Find where the given text appears and provide that cell's center as [x, y] coordinate. 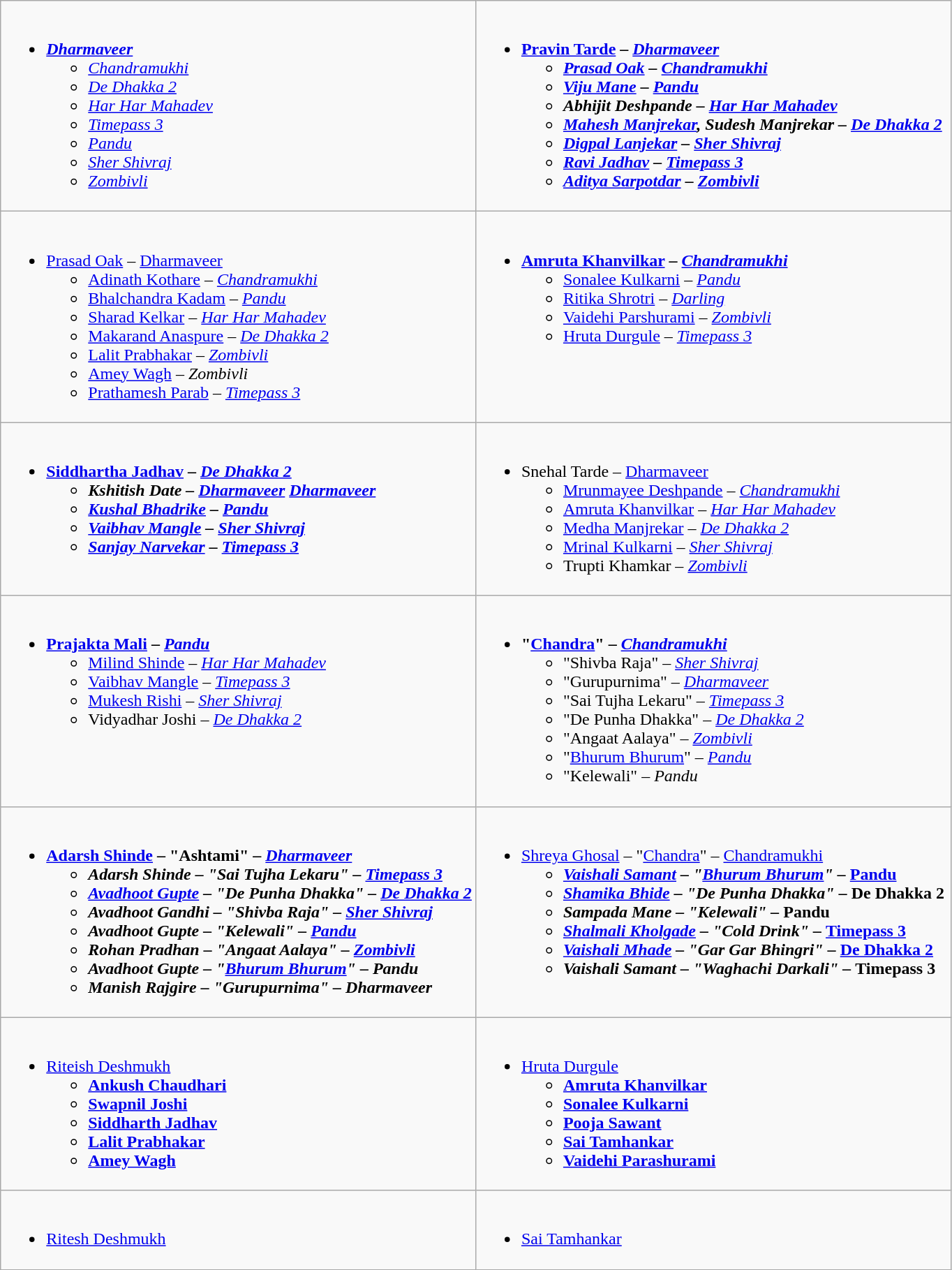
Amruta Khanvilkar – ChandramukhiSonalee Kulkarni – PanduRitika Shrotri – DarlingVaidehi Parshurami – ZombivliHruta Durgule – Timepass 3 [713, 317]
Riteish DeshmukhAnkush ChaudhariSwapnil JoshiSiddharth JadhavLalit PrabhakarAmey Wagh [239, 1104]
Prajakta Mali – PanduMilind Shinde – Har Har MahadevVaibhav Mangle – Timepass 3Mukesh Rishi – Sher ShivrajVidyadhar Joshi – De Dhakka 2 [239, 701]
Hruta DurguleAmruta KhanvilkarSonalee KulkarniPooja SawantSai TamhankarVaidehi Parashurami [713, 1104]
Sai Tamhankar [713, 1230]
Siddhartha Jadhav – De Dhakka 2Kshitish Date – Dharmaveer DharmaveerKushal Bhadrike – PanduVaibhav Mangle – Sher ShivrajSanjay Narvekar – Timepass 3 [239, 509]
DharmaveerChandramukhiDe Dhakka 2Har Har MahadevTimepass 3PanduSher ShivrajZombivli [239, 106]
Ritesh Deshmukh [239, 1230]
